Detect which cell encompasses the target text, then output its (x, y) center coordinate. 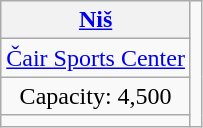
Niš (96, 20)
Čair Sports Center (96, 58)
Capacity: 4,500 (96, 96)
